Pinpoint the cell where the given text exists, returning its (X, Y) midpoint coordinate. 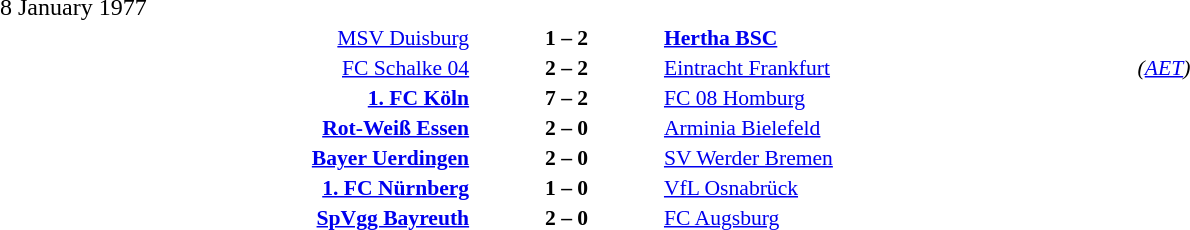
1 – 2 (566, 38)
1 – 0 (566, 188)
Hertha BSC (898, 38)
SV Werder Bremen (898, 158)
FC 08 Homburg (898, 98)
Eintracht Frankfurt (898, 68)
2 – 2 (566, 68)
Arminia Bielefeld (898, 128)
7 – 2 (566, 98)
VfL Osnabrück (898, 188)
